Output the (x, y) coordinate of the center of the cell containing the given text.  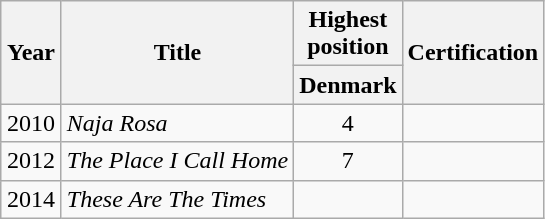
2012 (32, 161)
7 (348, 161)
Denmark (348, 85)
Title (177, 52)
2010 (32, 123)
The Place I Call Home (177, 161)
Highest position (348, 34)
Certification (473, 52)
Naja Rosa (177, 123)
2014 (32, 199)
Year (32, 52)
These Are The Times (177, 199)
4 (348, 123)
